Output the [X, Y] coordinate of the center of the cell containing the given text.  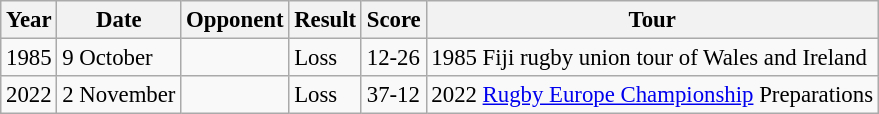
1985 [29, 58]
Score [394, 20]
Result [326, 20]
Tour [652, 20]
Opponent [235, 20]
Year [29, 20]
1985 Fiji rugby union tour of Wales and Ireland [652, 58]
2 November [119, 95]
12-26 [394, 58]
9 October [119, 58]
2022 Rugby Europe Championship Preparations [652, 95]
2022 [29, 95]
37-12 [394, 95]
Date [119, 20]
